Locate the cell with the specified text and output its [x, y] center coordinate. 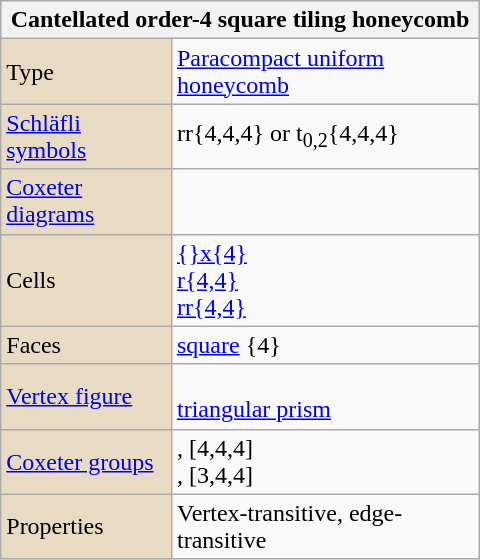
Type [86, 72]
Schläfli symbols [86, 136]
Faces [86, 345]
Paracompact uniform honeycomb [325, 72]
Coxeter diagrams [86, 202]
rr{4,4,4} or t0,2{4,4,4} [325, 136]
{}x{4} r{4,4} rr{4,4} [325, 280]
Cells [86, 280]
, [4,4,4], [3,4,4] [325, 462]
Vertex figure [86, 396]
Vertex-transitive, edge-transitive [325, 526]
Cantellated order-4 square tiling honeycomb [240, 20]
Coxeter groups [86, 462]
Properties [86, 526]
triangular prism [325, 396]
square {4} [325, 345]
